Determine the (X, Y) coordinate at the center of the cell enclosing the given text.  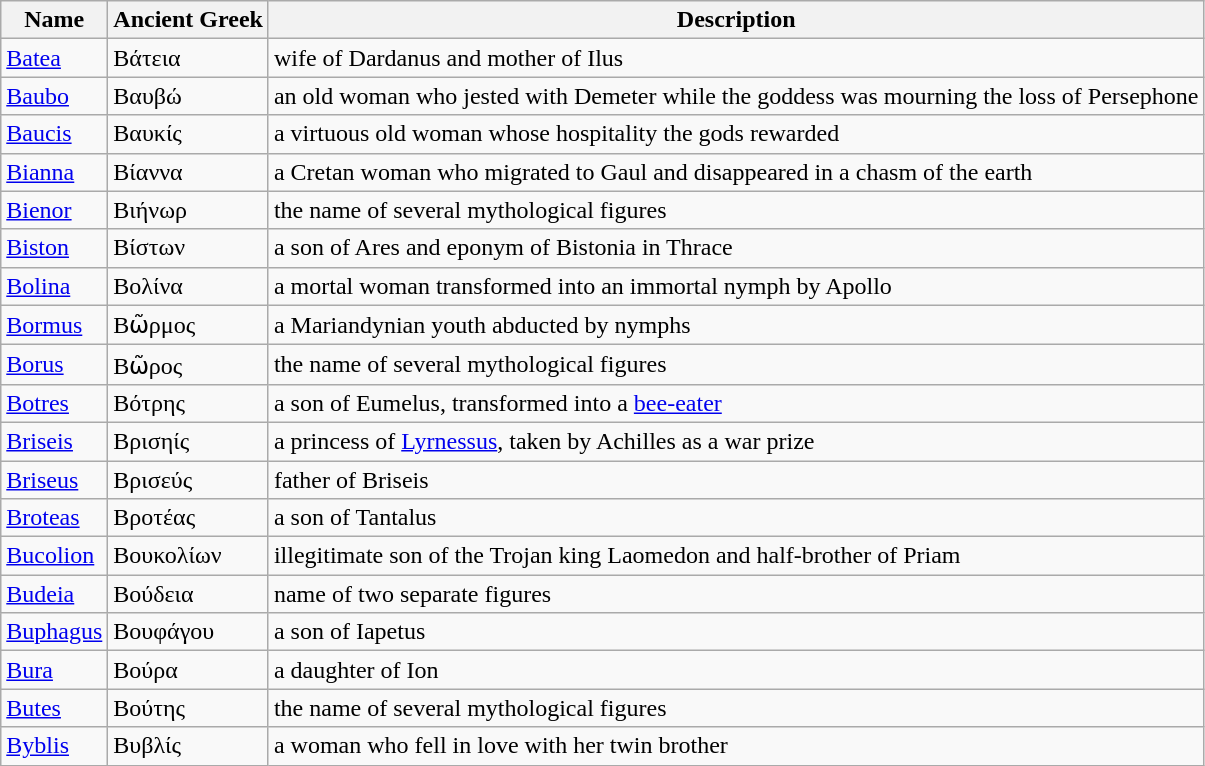
an old woman who jested with Demeter while the goddess was mourning the loss of Persephone (736, 96)
Βρισεύς (188, 479)
Βούρα (188, 670)
Baucis (54, 134)
a daughter of Ion (736, 670)
a princess of Lyrnessus, taken by Achilles as a war prize (736, 441)
Βαυβώ (188, 96)
Botres (54, 403)
Βῶρμος (188, 325)
a son of Eumelus, transformed into a bee-eater (736, 403)
Βίαννα (188, 172)
Buphagus (54, 632)
Βιήνωρ (188, 210)
Byblis (54, 746)
Bienor (54, 210)
illegitimate son of the Trojan king Laomedon and half-brother of Priam (736, 556)
Bolina (54, 286)
Βότρης (188, 403)
Description (736, 20)
Βρισηίς (188, 441)
Βίστων (188, 248)
Βολίνα (188, 286)
Briseis (54, 441)
wife of Dardanus and mother of Ilus (736, 58)
Ancient Greek (188, 20)
Βροτέας (188, 518)
Batea (54, 58)
Βούδεια (188, 594)
Βούτης (188, 708)
a son of Tantalus (736, 518)
father of Briseis (736, 479)
a Mariandynian youth abducted by nymphs (736, 325)
Butes (54, 708)
Bucolion (54, 556)
Bormus (54, 325)
Bura (54, 670)
Βάτεια (188, 58)
Bianna (54, 172)
a mortal woman transformed into an immortal nymph by Apollo (736, 286)
Βαυκίς (188, 134)
a Cretan woman who migrated to Gaul and disappeared in a chasm of the earth (736, 172)
a virtuous old woman whose hospitality the gods rewarded (736, 134)
Βῶρος (188, 365)
Βουφάγου (188, 632)
a son of Iapetus (736, 632)
a son of Ares and eponym of Bistonia in Thrace (736, 248)
Budeia (54, 594)
Borus (54, 365)
Biston (54, 248)
Βουκολίων (188, 556)
Briseus (54, 479)
Broteas (54, 518)
name of two separate figures (736, 594)
a woman who fell in love with her twin brother (736, 746)
Βυβλίς (188, 746)
Baubo (54, 96)
Name (54, 20)
